Output the [x, y] coordinate of the center of the cell containing the given text.  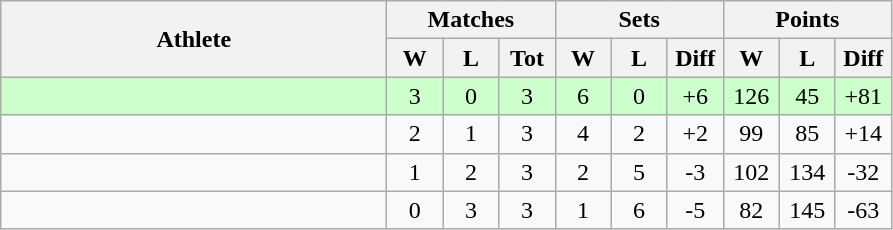
5 [639, 172]
Tot [527, 58]
+14 [863, 134]
102 [751, 172]
45 [807, 96]
Points [807, 20]
-63 [863, 210]
-32 [863, 172]
134 [807, 172]
+2 [695, 134]
Matches [471, 20]
126 [751, 96]
99 [751, 134]
-5 [695, 210]
+81 [863, 96]
+6 [695, 96]
Athlete [194, 39]
82 [751, 210]
4 [583, 134]
-3 [695, 172]
85 [807, 134]
Sets [639, 20]
145 [807, 210]
